Return (x, y) of the center of cell containing provided text 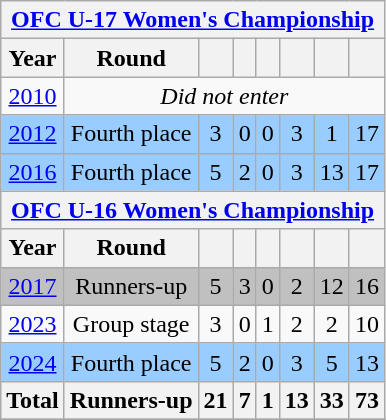
10 (366, 324)
2010 (33, 96)
73 (366, 400)
2012 (33, 134)
2023 (33, 324)
2017 (33, 286)
2016 (33, 172)
OFC U-16 Women's Championship (193, 210)
7 (244, 400)
21 (216, 400)
Group stage (131, 324)
OFC U-17 Women's Championship (193, 20)
2024 (33, 362)
16 (366, 286)
33 (332, 400)
12 (332, 286)
Total (33, 400)
Did not enter (224, 96)
